Provide the (X, Y) coordinate of the cell's center where the given text is located.  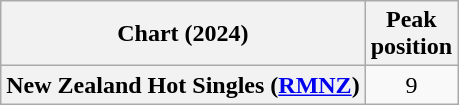
Peakposition (411, 34)
9 (411, 85)
Chart (2024) (183, 34)
New Zealand Hot Singles (RMNZ) (183, 85)
